Detect which cell encompasses the target text, then output its [X, Y] center coordinate. 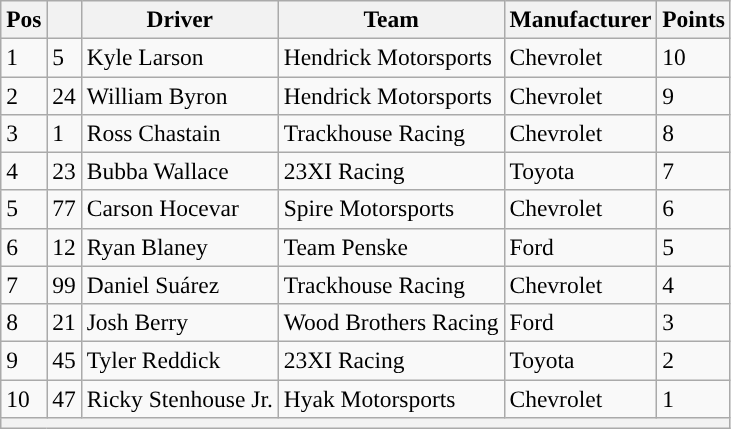
99 [64, 285]
Hyak Motorsports [391, 398]
77 [64, 209]
Ricky Stenhouse Jr. [180, 398]
Driver [180, 19]
47 [64, 398]
Manufacturer [580, 19]
12 [64, 247]
Josh Berry [180, 322]
Tyler Reddick [180, 360]
Team Penske [391, 247]
Bubba Wallace [180, 171]
Daniel Suárez [180, 285]
Ryan Blaney [180, 247]
24 [64, 95]
23 [64, 171]
21 [64, 322]
Wood Brothers Racing [391, 322]
45 [64, 360]
Points [694, 19]
Ross Chastain [180, 133]
Kyle Larson [180, 57]
William Byron [180, 95]
Carson Hocevar [180, 209]
Team [391, 19]
Pos [24, 19]
Spire Motorsports [391, 209]
